Scan for the cell matching the given text and deliver its [x, y] coordinate at center. 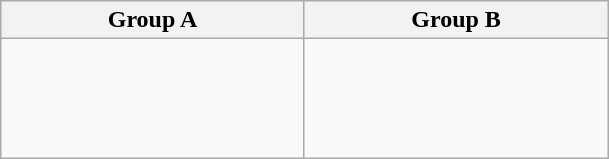
Group B [456, 20]
Group A [153, 20]
